Return [x, y] of the center of cell containing provided text 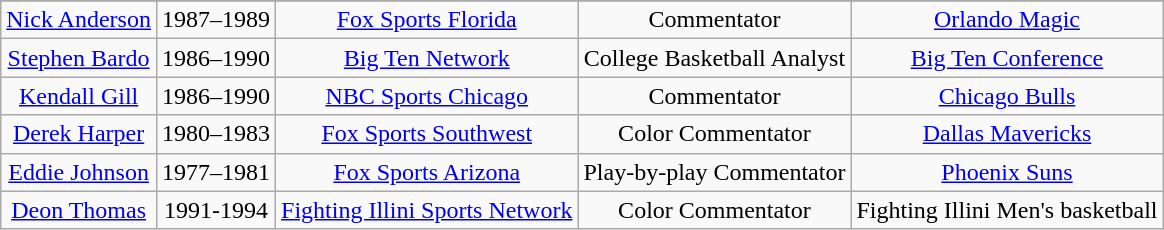
Orlando Magic [1007, 20]
1980–1983 [216, 134]
1991-1994 [216, 210]
1977–1981 [216, 172]
Deon Thomas [79, 210]
Stephen Bardo [79, 58]
Play-by-play Commentator [714, 172]
Fighting Illini Men's basketball [1007, 210]
College Basketball Analyst [714, 58]
Fox Sports Florida [427, 20]
Fox Sports Southwest [427, 134]
Eddie Johnson [79, 172]
Kendall Gill [79, 96]
Phoenix Suns [1007, 172]
Big Ten Conference [1007, 58]
Chicago Bulls [1007, 96]
Derek Harper [79, 134]
NBC Sports Chicago [427, 96]
Big Ten Network [427, 58]
Fighting Illini Sports Network [427, 210]
Fox Sports Arizona [427, 172]
Nick Anderson [79, 20]
1987–1989 [216, 20]
Dallas Mavericks [1007, 134]
